Locate the cell with the specified text and output its [X, Y] center coordinate. 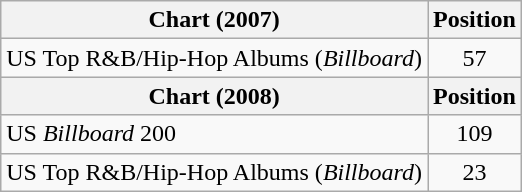
Chart (2007) [214, 20]
57 [475, 58]
23 [475, 172]
109 [475, 134]
Chart (2008) [214, 96]
US Billboard 200 [214, 134]
